Detect which cell encompasses the target text, then output its [X, Y] center coordinate. 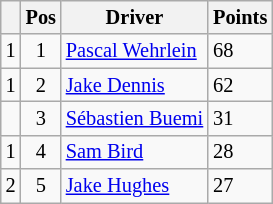
31 [240, 118]
62 [240, 85]
68 [240, 51]
Jake Dennis [134, 85]
27 [240, 186]
4 [41, 152]
5 [41, 186]
3 [41, 118]
Pascal Wehrlein [134, 51]
Jake Hughes [134, 186]
Sébastien Buemi [134, 118]
28 [240, 152]
Sam Bird [134, 152]
Points [240, 17]
Driver [134, 17]
Pos [41, 17]
